Identify which cell holds the provided text, then report its (x, y) central coordinate. 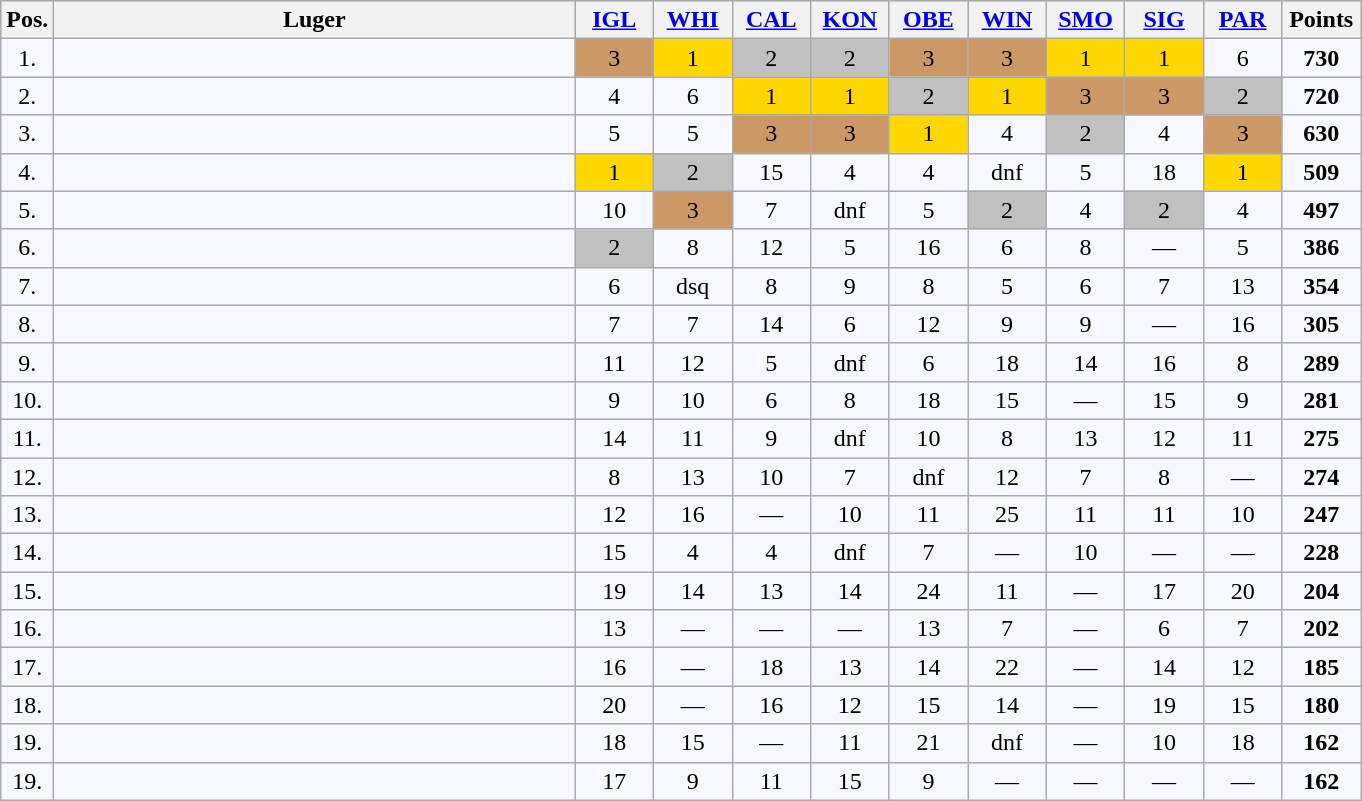
9. (28, 362)
6. (28, 248)
PAR (1242, 20)
Luger (314, 20)
dsq (692, 286)
4. (28, 172)
228 (1322, 553)
15. (28, 591)
497 (1322, 210)
Points (1322, 20)
289 (1322, 362)
180 (1322, 705)
247 (1322, 515)
1. (28, 58)
204 (1322, 591)
14. (28, 553)
KON (850, 20)
305 (1322, 324)
386 (1322, 248)
16. (28, 629)
281 (1322, 400)
21 (928, 743)
354 (1322, 286)
10. (28, 400)
24 (928, 591)
7. (28, 286)
630 (1322, 134)
5. (28, 210)
SMO (1086, 20)
274 (1322, 477)
11. (28, 438)
CAL (772, 20)
SIG (1164, 20)
18. (28, 705)
22 (1008, 667)
509 (1322, 172)
275 (1322, 438)
13. (28, 515)
2. (28, 96)
OBE (928, 20)
202 (1322, 629)
12. (28, 477)
25 (1008, 515)
17. (28, 667)
185 (1322, 667)
3. (28, 134)
Pos. (28, 20)
720 (1322, 96)
WHI (692, 20)
WIN (1008, 20)
IGL (614, 20)
730 (1322, 58)
8. (28, 324)
